Detect which cell encompasses the target text, then output its (X, Y) center coordinate. 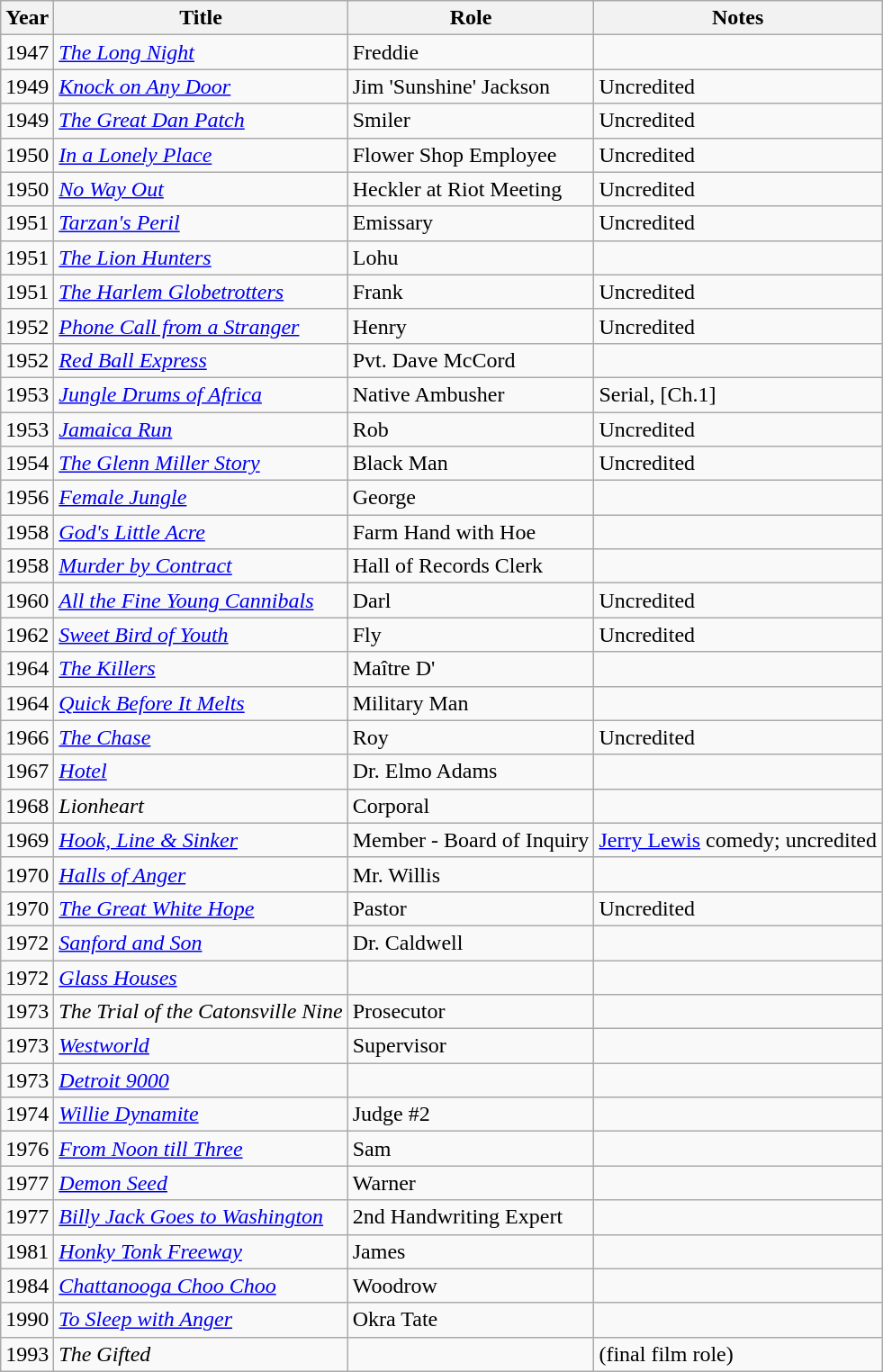
Knock on Any Door (201, 86)
Hall of Records Clerk (471, 566)
Female Jungle (201, 498)
Corporal (471, 806)
Fly (471, 635)
Roy (471, 737)
The Glenn Miller Story (201, 464)
Henry (471, 326)
The Harlem Globetrotters (201, 292)
Supervisor (471, 1046)
No Way Out (201, 189)
Title (201, 18)
Maître D' (471, 669)
Judge #2 (471, 1115)
Honky Tonk Freeway (201, 1251)
1981 (27, 1251)
1976 (27, 1149)
Sanford and Son (201, 943)
1954 (27, 464)
Quick Before It Melts (201, 703)
Willie Dynamite (201, 1115)
Jerry Lewis comedy; uncredited (738, 840)
Member - Board of Inquiry (471, 840)
Demon Seed (201, 1183)
From Noon till Three (201, 1149)
1947 (27, 52)
Black Man (471, 464)
1993 (27, 1354)
In a Lonely Place (201, 155)
1969 (27, 840)
Role (471, 18)
Woodrow (471, 1286)
Pastor (471, 908)
To Sleep with Anger (201, 1320)
Flower Shop Employee (471, 155)
(final film role) (738, 1354)
Okra Tate (471, 1320)
1967 (27, 772)
The Chase (201, 737)
2nd Handwriting Expert (471, 1217)
Hook, Line & Sinker (201, 840)
Freddie (471, 52)
The Killers (201, 669)
All the Fine Young Cannibals (201, 600)
Native Ambusher (471, 394)
Sweet Bird of Youth (201, 635)
Westworld (201, 1046)
Darl (471, 600)
Phone Call from a Stranger (201, 326)
Heckler at Riot Meeting (471, 189)
The Trial of the Catonsville Nine (201, 1012)
1990 (27, 1320)
Lohu (471, 257)
The Great Dan Patch (201, 121)
Rob (471, 429)
Smiler (471, 121)
Lionheart (201, 806)
The Gifted (201, 1354)
The Long Night (201, 52)
1966 (27, 737)
Pvt. Dave McCord (471, 360)
1960 (27, 600)
Serial, [Ch.1] (738, 394)
Tarzan's Peril (201, 223)
Warner (471, 1183)
Detroit 9000 (201, 1080)
Notes (738, 18)
Billy Jack Goes to Washington (201, 1217)
Jim 'Sunshine' Jackson (471, 86)
1962 (27, 635)
Farm Hand with Hoe (471, 532)
The Lion Hunters (201, 257)
The Great White Hope (201, 908)
1984 (27, 1286)
Military Man (471, 703)
George (471, 498)
1974 (27, 1115)
Halls of Anger (201, 874)
Dr. Caldwell (471, 943)
Hotel (201, 772)
James (471, 1251)
1956 (27, 498)
1968 (27, 806)
Emissary (471, 223)
Chattanooga Choo Choo (201, 1286)
Jungle Drums of Africa (201, 394)
Year (27, 18)
Sam (471, 1149)
Dr. Elmo Adams (471, 772)
Prosecutor (471, 1012)
Frank (471, 292)
Murder by Contract (201, 566)
Glass Houses (201, 977)
Mr. Willis (471, 874)
Jamaica Run (201, 429)
Red Ball Express (201, 360)
God's Little Acre (201, 532)
